Output the (X, Y) coordinate of the center of the cell containing the given text.  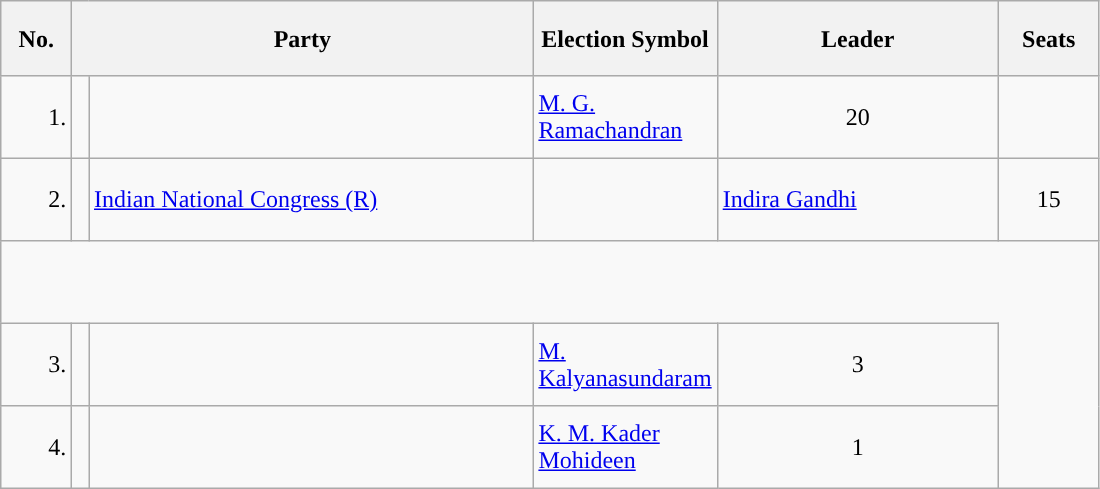
4. (36, 447)
20 (858, 117)
1 (858, 447)
15 (1048, 199)
Leader (858, 38)
Indira Gandhi (858, 199)
3. (36, 364)
Election Symbol (625, 38)
M. Kalyanasundaram (625, 364)
Seats (1048, 38)
No. (36, 38)
M. G. Ramachandran (625, 117)
Party (302, 38)
K. M. Kader Mohideen (625, 447)
1. (36, 117)
Indian National Congress (R) (310, 199)
3 (858, 364)
2. (36, 199)
